Find where the given text appears and provide that cell's center as (X, Y) coordinate. 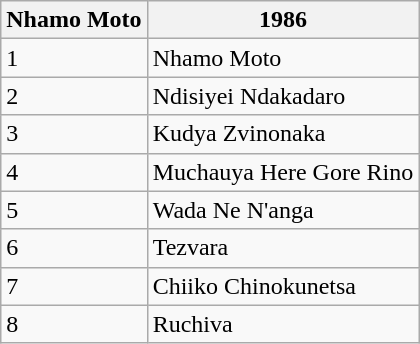
Muchauya Here Gore Rino (283, 172)
5 (74, 210)
1986 (283, 20)
3 (74, 134)
7 (74, 286)
8 (74, 324)
Wada Ne N'anga (283, 210)
Ndisiyei Ndakadaro (283, 96)
Tezvara (283, 248)
4 (74, 172)
Chiiko Chinokunetsa (283, 286)
6 (74, 248)
Kudya Zvinonaka (283, 134)
2 (74, 96)
1 (74, 58)
Ruchiva (283, 324)
